Detect which cell encompasses the target text, then output its [X, Y] center coordinate. 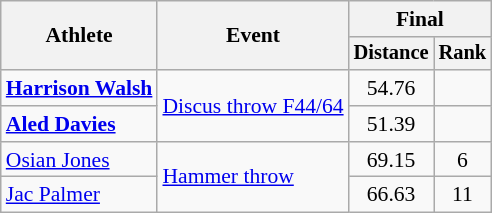
6 [463, 160]
Hammer throw [252, 178]
Discus throw F44/64 [252, 106]
Final [420, 19]
Athlete [80, 36]
Aled Davies [80, 124]
54.76 [392, 88]
51.39 [392, 124]
69.15 [392, 160]
Osian Jones [80, 160]
Rank [463, 54]
66.63 [392, 195]
Jac Palmer [80, 195]
Harrison Walsh [80, 88]
11 [463, 195]
Event [252, 36]
Distance [392, 54]
